Detect which cell encompasses the target text, then output its [X, Y] center coordinate. 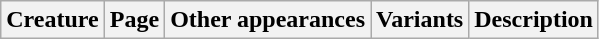
Description [534, 20]
Other appearances [268, 20]
Page [134, 20]
Variants [420, 20]
Creature [52, 20]
